Output the (x, y) coordinate of the center of the cell containing the given text.  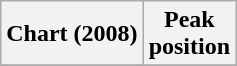
Peakposition (189, 34)
Chart (2008) (72, 34)
